Provide the (X, Y) coordinate of the cell's center where the given text is located.  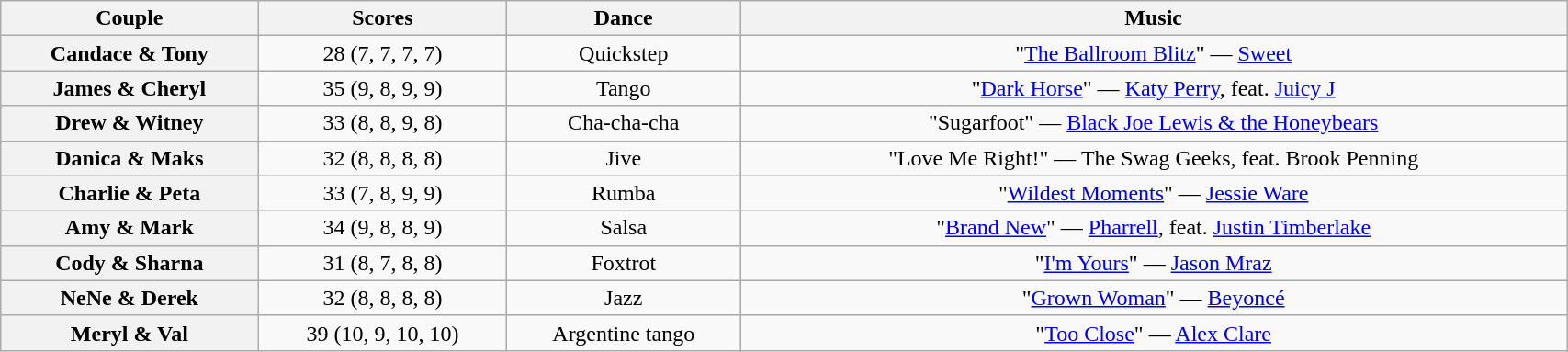
Meryl & Val (130, 333)
Foxtrot (624, 263)
"Grown Woman" — Beyoncé (1154, 298)
Dance (624, 18)
Cody & Sharna (130, 263)
28 (7, 7, 7, 7) (382, 53)
"Dark Horse" — Katy Perry, feat. Juicy J (1154, 88)
"Too Close" — Alex Clare (1154, 333)
"I'm Yours" — Jason Mraz (1154, 263)
Argentine tango (624, 333)
Amy & Mark (130, 228)
Tango (624, 88)
"Sugarfoot" — Black Joe Lewis & the Honeybears (1154, 123)
31 (8, 7, 8, 8) (382, 263)
James & Cheryl (130, 88)
"Wildest Moments" — Jessie Ware (1154, 193)
Danica & Maks (130, 158)
39 (10, 9, 10, 10) (382, 333)
Music (1154, 18)
NeNe & Derek (130, 298)
Jive (624, 158)
Scores (382, 18)
Couple (130, 18)
"The Ballroom Blitz" — Sweet (1154, 53)
Drew & Witney (130, 123)
"Love Me Right!" — The Swag Geeks, feat. Brook Penning (1154, 158)
"Brand New" — Pharrell, feat. Justin Timberlake (1154, 228)
33 (7, 8, 9, 9) (382, 193)
Charlie & Peta (130, 193)
Rumba (624, 193)
Jazz (624, 298)
Cha-cha-cha (624, 123)
Candace & Tony (130, 53)
Quickstep (624, 53)
35 (9, 8, 9, 9) (382, 88)
34 (9, 8, 8, 9) (382, 228)
33 (8, 8, 9, 8) (382, 123)
Salsa (624, 228)
